Locate the cell with the specified text and output its (x, y) center coordinate. 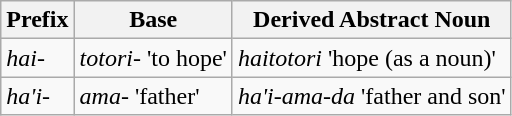
totori- 'to hope' (153, 58)
haitotori 'hope (as a noun)' (372, 58)
Prefix (38, 20)
ha'i- (38, 96)
ha'i-ama-da 'father and son' (372, 96)
Base (153, 20)
ama- 'father' (153, 96)
hai- (38, 58)
Derived Abstract Noun (372, 20)
